Find where the given text appears and provide that cell's center as [x, y] coordinate. 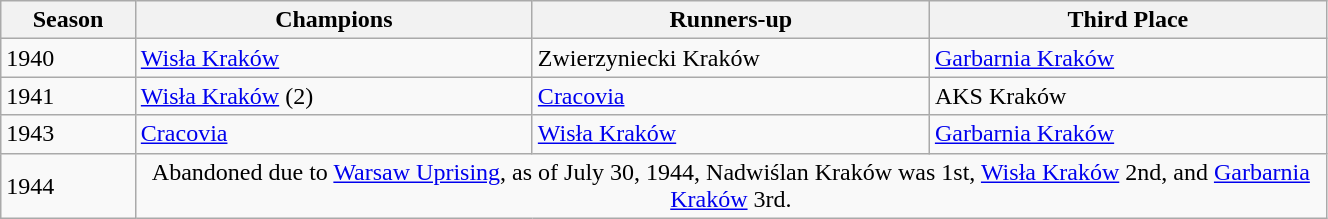
Third Place [1128, 20]
1941 [68, 96]
1944 [68, 186]
Zwierzyniecki Kraków [730, 58]
Wisła Kraków (2) [334, 96]
AKS Kraków [1128, 96]
1940 [68, 58]
Abandoned due to Warsaw Uprising, as of July 30, 1944, Nadwiślan Kraków was 1st, Wisła Kraków 2nd, and Garbarnia Kraków 3rd. [730, 186]
Champions [334, 20]
1943 [68, 134]
Season [68, 20]
Runners-up [730, 20]
